Locate the cell with the specified text and output its [x, y] center coordinate. 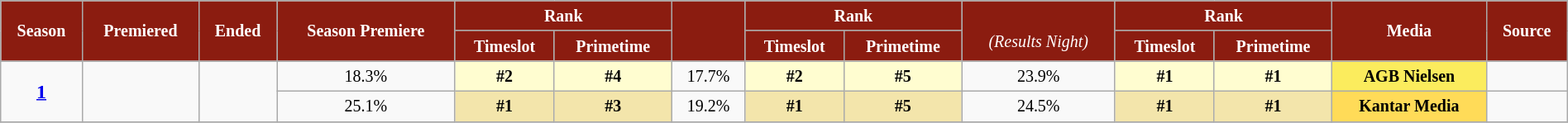
23.9% [1039, 76]
18.3% [366, 76]
#3 [613, 106]
1 [41, 91]
25.1% [366, 106]
Source [1527, 31]
#4 [613, 76]
Ended [238, 31]
17.7% [708, 76]
Season [41, 31]
(Results Night) [1039, 31]
Kantar Media [1409, 106]
24.5% [1039, 106]
19.2% [708, 106]
Media [1409, 31]
Premiered [141, 31]
AGB Nielsen [1409, 76]
Season Premiere [366, 31]
